Scan for the cell matching the given text and deliver its [x, y] coordinate at center. 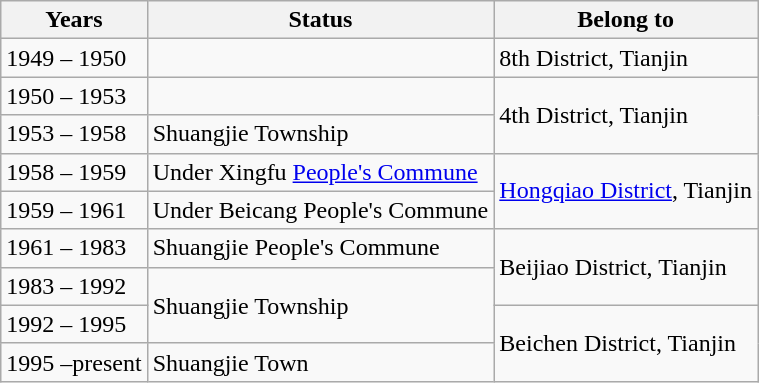
Belong to [626, 20]
Hongqiao District, Tianjin [626, 191]
1995 –present [74, 362]
Shuangjie Town [320, 362]
Status [320, 20]
1959 – 1961 [74, 210]
Beijiao District, Tianjin [626, 267]
1949 – 1950 [74, 58]
Shuangjie People's Commune [320, 248]
1961 – 1983 [74, 248]
Under Beicang People's Commune [320, 210]
8th District, Tianjin [626, 58]
1992 – 1995 [74, 324]
1950 – 1953 [74, 96]
1983 – 1992 [74, 286]
1958 – 1959 [74, 172]
4th District, Tianjin [626, 115]
Years [74, 20]
Under Xingfu People's Commune [320, 172]
1953 – 1958 [74, 134]
Beichen District, Tianjin [626, 343]
